Identify which cell holds the provided text, then report its (x, y) central coordinate. 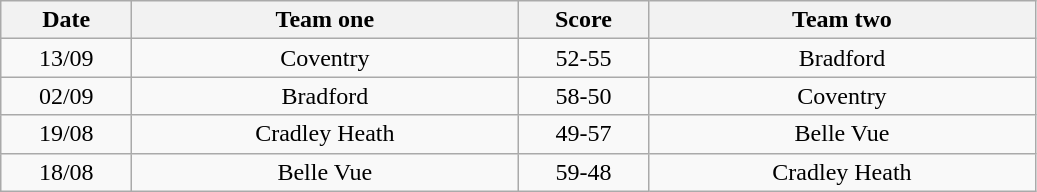
Date (66, 20)
49-57 (584, 134)
19/08 (66, 134)
Team one (325, 20)
13/09 (66, 58)
59-48 (584, 172)
58-50 (584, 96)
Score (584, 20)
52-55 (584, 58)
18/08 (66, 172)
02/09 (66, 96)
Team two (842, 20)
